Capture the cell that displays the provided text and extract its (X, Y) central coordinate. 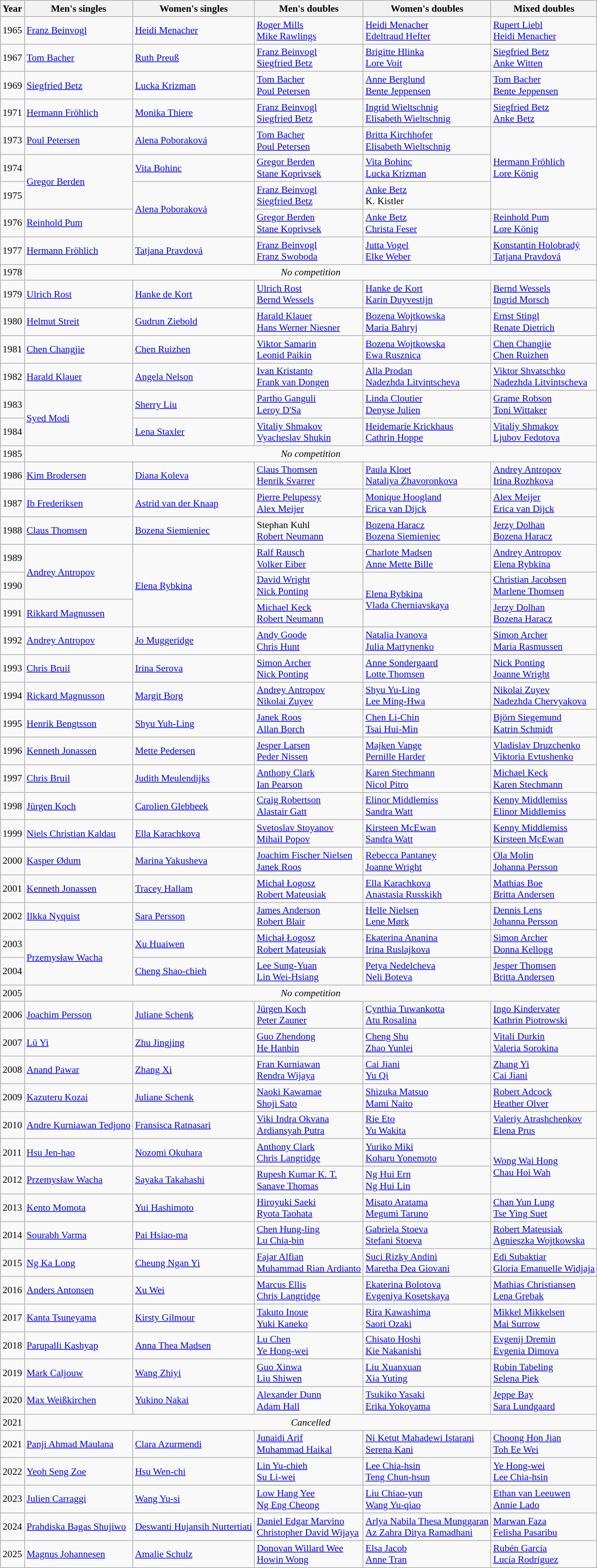
Yeoh Seng Zoe (78, 1472)
Takuto Inoue Yuki Kaneko (309, 1317)
Franz Beinvogl Franz Swoboda (309, 251)
Cynthia Tuwankotta Atu Rosalina (427, 1015)
Rupesh Kumar K. T. Sanave Thomas (309, 1181)
Bozena Wojtkowska Maria Bahryj (427, 322)
Natalia Ivanova Julia Martynenko (427, 641)
Jutta Vogel Elke Weber (427, 251)
Hanke de Kort (194, 295)
Chen Changjie (78, 350)
2015 (13, 1263)
Yuriko Miki Koharu Yonemoto (427, 1153)
Women's singles (194, 9)
James Anderson Robert Blair (309, 916)
Viki Indra Okvana Ardiansyah Putra (309, 1125)
Reinhold Pum (78, 223)
Harald Klauer Hans Werner Niesner (309, 322)
Nozomi Okuhara (194, 1153)
Mikkel Mikkelsen Mai Surrow (544, 1317)
Vladislav Druzchenko Viktoria Evtushenko (544, 751)
Monique Hoogland Erica van Dijck (427, 503)
Björn Siegemund Katrin Schmidt (544, 724)
1979 (13, 295)
Sourabh Varma (78, 1235)
Carolien Glebbeek (194, 806)
Zhang Xi (194, 1070)
Ng Ka Long (78, 1263)
Ye Hong-wei Lee Chia-hsin (544, 1472)
Junaidi Arif Muhammad Haikal (309, 1444)
Men's doubles (309, 9)
2011 (13, 1153)
Valeriy Atrashchenkov Elena Prus (544, 1125)
Elinor Middlemiss Sandra Watt (427, 806)
1973 (13, 141)
Rupert Liebl Heidi Menacher (544, 31)
1980 (13, 322)
Dennis Lens Johanna Persson (544, 916)
1988 (13, 531)
Lucka Krizman (194, 86)
Syed Modi (78, 418)
Vitali Durkin Valeria Sorokina (544, 1043)
Siegfried Betz Anke Betz (544, 113)
Kazuteru Kozai (78, 1098)
Guo Xinwa Liu Shiwen (309, 1373)
Ruth Preuß (194, 58)
Niels Christian Kaldau (78, 834)
Svetoslav Stoyanov Mihail Popov (309, 834)
Lü Yi (78, 1043)
2000 (13, 861)
Heidemarie Krickhaus Cathrin Hoppe (427, 432)
Viktor Shvatschko Nadezhda Litvintscheva (544, 377)
Anthony Clark Ian Pearson (309, 779)
Year (13, 9)
2018 (13, 1345)
2010 (13, 1125)
Fransisca Ratnasari (194, 1125)
Anna Thea Madsen (194, 1345)
Andrey Antropov Irina Rozhkova (544, 476)
1965 (13, 31)
Ernst Stingl Renate Dietrich (544, 322)
1993 (13, 669)
1990 (13, 586)
1992 (13, 641)
1986 (13, 476)
Ulrich Rost Bernd Wessels (309, 295)
Helmut Streit (78, 322)
Sayaka Takahashi (194, 1181)
1975 (13, 196)
2004 (13, 971)
Chan Yun Lung Tse Ying Suet (544, 1208)
Mathias Boe Britta Andersen (544, 889)
Fajar Alfian Muhammad Rian Ardianto (309, 1263)
Choong Hon Jian Toh Ee Wei (544, 1444)
Parupalli Kashyap (78, 1345)
Franz Beinvogl (78, 31)
Vita Bohinc Lucka Krizman (427, 168)
Chisato Hoshi Kie Nakanishi (427, 1345)
Bozena Wojtkowska Ewa Rusznica (427, 350)
2017 (13, 1317)
Hsu Wen-chi (194, 1472)
Grame Robson Toni Wittaker (544, 405)
Diana Koleva (194, 476)
Margit Borg (194, 696)
Vita Bohinc (194, 168)
Nick Ponting Joanne Wright (544, 669)
Charlote Madsen Anne Mette Bille (427, 558)
Bernd Wessels Ingrid Morsch (544, 295)
1976 (13, 223)
Ralf Rausch Volker Eiber (309, 558)
Alexander Dunn Adam Hall (309, 1400)
2007 (13, 1043)
Hiroyuki Saeki Ryota Taohata (309, 1208)
Ng Hui Ern Ng Hui Lin (427, 1181)
1995 (13, 724)
Wang Zhiyi (194, 1373)
Vitaliy Shmakov Ljubov Fedotova (544, 432)
Jürgen Koch Peter Zauner (309, 1015)
2013 (13, 1208)
Ella Karachkova (194, 834)
Ivan Kristanto Frank van Dongen (309, 377)
Chen Changjie Chen Ruizhen (544, 350)
Max Weißkirchen (78, 1400)
1983 (13, 405)
Liu Chiao-yun Wang Yu-qiao (427, 1500)
Julien Carraggi (78, 1500)
Chen Li-Chin Tsai Hui-Min (427, 724)
Mathias Christiansen Lena Grebak (544, 1290)
Kenny Middlemiss Elinor Middlemiss (544, 806)
Karen Stechmann Nicol Pitro (427, 779)
Simon Archer Nick Ponting (309, 669)
Panji Ahmad Maulana (78, 1444)
1998 (13, 806)
Arlya Nabila Thesa Munggaran Az Zahra Ditya Ramadhani (427, 1527)
2002 (13, 916)
Pierre Pelupessy Alex Meijer (309, 503)
Paula Kloet Nataliya Zhavoronkova (427, 476)
Lee Chia-hsin Teng Chun-hsun (427, 1472)
Nikolai Zuyev Nadezhda Chervyakova (544, 696)
Cancelled (311, 1422)
Elena Rybkina (194, 586)
Astrid van der Knaap (194, 503)
Jeppe Bay Sara Lundgaard (544, 1400)
Chen Hung-ling Lu Chia-bin (309, 1235)
Rebecca Pantaney Joanne Wright (427, 861)
Siegfried Betz Anke Witten (544, 58)
Wong Wai Hong Chau Hoi Wah (544, 1167)
Chen Ruizhen (194, 350)
Janek Roos Allan Borch (309, 724)
Hermann Fröhlich Lore König (544, 168)
Michael Keck Karen Stechmann (544, 779)
Mark Caljouw (78, 1373)
Tsukiko Yasaki Erika Yokoyama (427, 1400)
Roger Mills Mike Rawlings (309, 31)
Alla Prodan Nadezhda Litvintscheva (427, 377)
Naoki Kawamae Shoji Sato (309, 1098)
Andrey Antropov Elena Rybkina (544, 558)
2022 (13, 1472)
Tatjana Pravdová (194, 251)
Yui Hashimoto (194, 1208)
Claus Thomsen Henrik Svarrer (309, 476)
Simon Archer Maria Rasmussen (544, 641)
1977 (13, 251)
1999 (13, 834)
Xu Wei (194, 1290)
Ulrich Rost (78, 295)
Suci Rizky Andini Maretha Dea Giovani (427, 1263)
Anne Sondergaard Lotte Thomsen (427, 669)
Bozena Haracz Bozena Siemieniec (427, 531)
Clara Azurmendi (194, 1444)
Monika Thiere (194, 113)
Shyu Yuh-Ling (194, 724)
Mixed doubles (544, 9)
Ella Karachkova Anastasia Russkikh (427, 889)
1982 (13, 377)
Rikkard Magnussen (78, 614)
Marina Yakusheva (194, 861)
Lu Chen Ye Hong-wei (309, 1345)
Ethan van Leeuwen Annie Lado (544, 1500)
Petya Nedelcheva Neli Boteva (427, 971)
Andy Goode Chris Hunt (309, 641)
Cheng Shao-chieh (194, 971)
Anne Berglund Bente Jeppensen (427, 86)
Guo Zhendong He Hanbin (309, 1043)
1985 (13, 454)
David Wright Nick Ponting (309, 586)
Marwan Faza Felisha Pasaribu (544, 1527)
Kenny Middlemiss Kirsteen McEwan (544, 834)
Andrey Antropov Nikolai Zuyev (309, 696)
Gabriela Stoeva Stefani Stoeva (427, 1235)
Ingo Kindervater Kathrin Piotrowski (544, 1015)
Partho Ganguli Leroy D'Sa (309, 405)
Ola Molin Johanna Persson (544, 861)
Vitaliy Shmakov Vyacheslav Shukin (309, 432)
Reinhold Pum Lore König (544, 223)
Women's doubles (427, 9)
Rickard Magnusson (78, 696)
Deswanti Hujansih Nurtertiati (194, 1527)
Zhu Jingjing (194, 1043)
Donovan Willard Wee Howin Wong (309, 1554)
Anand Pawar (78, 1070)
2025 (13, 1554)
2001 (13, 889)
Low Hang Yee Ng Eng Cheong (309, 1500)
Angela Nelson (194, 377)
Marcus Ellis Chris Langridge (309, 1290)
Elsa Jacob Anne Tran (427, 1554)
1984 (13, 432)
Linda Cloutier Denyse Julien (427, 405)
Siegfried Betz (78, 86)
Majken Vange Pernille Harder (427, 751)
Anke Betz Christa Feser (427, 223)
Heidi Menacher Edeltraud Hefter (427, 31)
Andre Kurniawan Tedjono (78, 1125)
Robin Tabeling Selena Piek (544, 1373)
Ingrid Wieltschnig Elisabeth Wieltschnig (427, 113)
Prahdiska Bagas Shujiwo (78, 1527)
Shizuka Matsuo Mami Naito (427, 1098)
Fran Kurniawan Rendra Wijaya (309, 1070)
Stephan Kuhl Robert Neumann (309, 531)
1997 (13, 779)
Jesper Larsen Peder Nissen (309, 751)
Evgenij Dremin Evgenia Dimova (544, 1345)
Gudrun Ziebold (194, 322)
Bozena Siemieniec (194, 531)
2024 (13, 1527)
Cheung Ngan Yi (194, 1263)
Rubén García Lucía Rodríguez (544, 1554)
Britta Kirchhofer Elisabeth Wieltschnig (427, 141)
Men's singles (78, 9)
Kasper Ødum (78, 861)
2016 (13, 1290)
1994 (13, 696)
1991 (13, 614)
Henrik Bengtsson (78, 724)
Brigitte Hlinka Lore Voit (427, 58)
Ilkka Nyquist (78, 916)
Kirsty Gilmour (194, 1317)
2009 (13, 1098)
Magnus Johannesen (78, 1554)
Kirsteen McEwan Sandra Watt (427, 834)
Amalie Schulz (194, 1554)
Konstantin Holobradý Tatjana Pravdová (544, 251)
Joachim Fischer Nielsen Janek Roos (309, 861)
Pai Hsiao-ma (194, 1235)
1974 (13, 168)
Edi Subaktiar Gloria Emanuelle Widjaja (544, 1263)
Hsu Jen-hao (78, 1153)
Craig Robertson Alastair Gatt (309, 806)
Heidi Menacher (194, 31)
Xu Huaiwen (194, 944)
Cai Jiani Yu Qi (427, 1070)
Wang Yu-si (194, 1500)
Helle Nielsen Lene Mørk (427, 916)
1987 (13, 503)
2006 (13, 1015)
Ni Ketut Mahadewi Istarani Serena Kani (427, 1444)
Yukino Nakai (194, 1400)
Ekaterina Bolotova Evgeniya Kosetskaya (427, 1290)
2023 (13, 1500)
Elena Rybkina Vlada Cherniavskaya (427, 599)
Misato Aratama Megumi Taruno (427, 1208)
Tracey Hallam (194, 889)
Poul Petersen (78, 141)
Robert Adcock Heather Olver (544, 1098)
Zhang Yi Cai Jiani (544, 1070)
Alex Meijer Erica van Dijck (544, 503)
Kento Momota (78, 1208)
Shyu Yu-Ling Lee Ming-Hwa (427, 696)
Harald Klauer (78, 377)
2019 (13, 1373)
Ib Frederiksen (78, 503)
Jürgen Koch (78, 806)
2012 (13, 1181)
Jo Muggeridge (194, 641)
1989 (13, 558)
2014 (13, 1235)
1981 (13, 350)
2003 (13, 944)
Irina Serova (194, 669)
Sara Persson (194, 916)
Judith Meulendijks (194, 779)
1967 (13, 58)
2020 (13, 1400)
Lena Staxler (194, 432)
1978 (13, 273)
Joachim Persson (78, 1015)
Rie Eto Yu Wakita (427, 1125)
Anthony Clark Chris Langridge (309, 1153)
1971 (13, 113)
Liu Xuanxuan Xia Yuting (427, 1373)
Robert Mateusiak Agnieszka Wojtkowska (544, 1235)
Claus Thomsen (78, 531)
Gregor Berden (78, 182)
Michael Keck Robert Neumann (309, 614)
Lin Yu-chieh Su Li-wei (309, 1472)
Cheng Shu Zhao Yunlei (427, 1043)
Kim Brodersen (78, 476)
Mette Pedersen (194, 751)
2008 (13, 1070)
2005 (13, 993)
1969 (13, 86)
Ekaterina Ananina Irina Ruslajkova (427, 944)
Anke Betz K. Kistler (427, 196)
1996 (13, 751)
Rira Kawashima Saori Ozaki (427, 1317)
Sherry Liu (194, 405)
Simon Archer Donna Kellogg (544, 944)
Christian Jacobsen Marlene Thomsen (544, 586)
Daniel Edgar Marvino Christopher David Wijaya (309, 1527)
Tom Bacher (78, 58)
Kanta Tsuneyama (78, 1317)
Viktor Samarin Leonid Paikin (309, 350)
Anders Antonsen (78, 1290)
Hanke de Kort Karin Duyvestijn (427, 295)
Lee Sung-Yuan Lin Wei-Hsiang (309, 971)
Jesper Thomsen Britta Andersen (544, 971)
Tom Bacher Bente Jeppensen (544, 86)
